Locate the cell with the specified text and output its [X, Y] center coordinate. 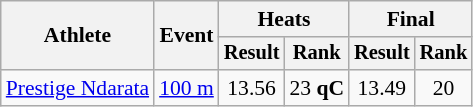
Final [410, 19]
23 qC [316, 88]
Event [186, 36]
Athlete [78, 36]
100 m [186, 88]
Heats [284, 19]
20 [444, 88]
Prestige Ndarata [78, 88]
13.49 [382, 88]
13.56 [252, 88]
